Pinpoint the cell where the given text exists, returning its (X, Y) midpoint coordinate. 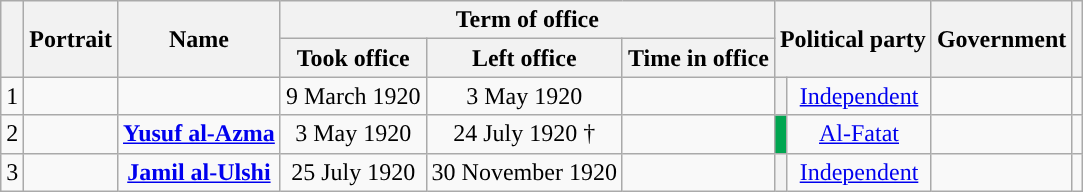
2 (12, 134)
24 July 1920 † (524, 134)
Government (1001, 39)
Took office (353, 58)
Jamil al-Ulshi (198, 172)
25 July 1920 (353, 172)
Time in office (698, 58)
Portrait (71, 39)
Political party (852, 39)
Name (198, 39)
Al-Fatat (860, 134)
30 November 1920 (524, 172)
Left office (524, 58)
1 (12, 96)
Term of office (527, 20)
3 (12, 172)
9 March 1920 (353, 96)
Yusuf al-Azma (198, 134)
